Provide the (x, y) coordinate of the cell's center where the given text is located.  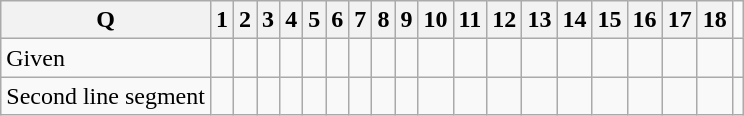
3 (268, 20)
2 (246, 20)
14 (574, 20)
15 (610, 20)
9 (406, 20)
4 (292, 20)
8 (384, 20)
18 (714, 20)
7 (360, 20)
Given (106, 58)
12 (504, 20)
5 (314, 20)
10 (436, 20)
1 (222, 20)
13 (540, 20)
Second line segment (106, 96)
Q (106, 20)
17 (680, 20)
11 (470, 20)
6 (338, 20)
16 (644, 20)
